Return [X, Y] of the center of cell containing provided text 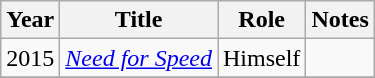
Role [262, 20]
Himself [262, 58]
Need for Speed [139, 58]
Year [30, 20]
2015 [30, 58]
Title [139, 20]
Notes [340, 20]
